Capture the cell that displays the provided text and extract its [X, Y] central coordinate. 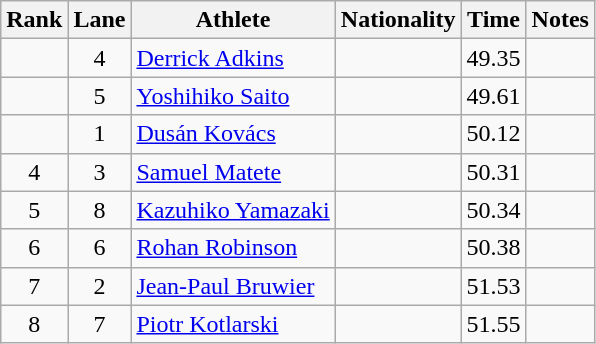
Athlete [233, 20]
51.53 [494, 286]
1 [100, 134]
Dusán Kovács [233, 134]
Yoshihiko Saito [233, 96]
Nationality [398, 20]
49.35 [494, 58]
Rank [34, 20]
Lane [100, 20]
Rohan Robinson [233, 248]
Time [494, 20]
Notes [560, 20]
Kazuhiko Yamazaki [233, 210]
3 [100, 172]
50.31 [494, 172]
49.61 [494, 96]
2 [100, 286]
Jean-Paul Bruwier [233, 286]
Samuel Matete [233, 172]
50.38 [494, 248]
50.34 [494, 210]
50.12 [494, 134]
51.55 [494, 324]
Derrick Adkins [233, 58]
Piotr Kotlarski [233, 324]
